Determine the (X, Y) coordinate at the center of the cell enclosing the given text.  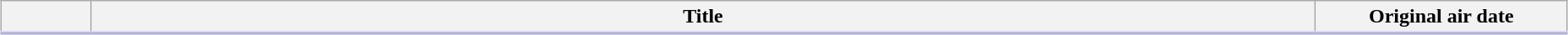
Title (703, 17)
Original air date (1441, 17)
